Return [X, Y] of the center of cell containing provided text 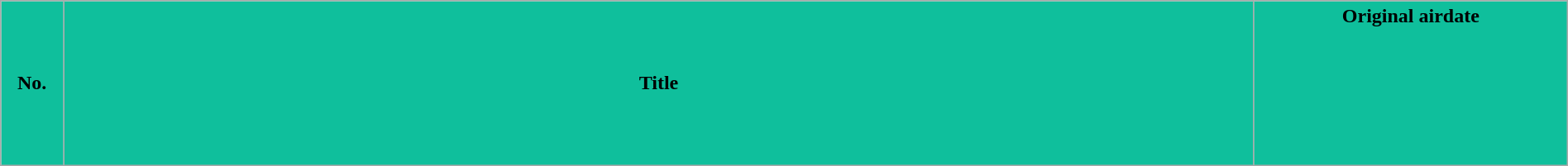
Original airdate [1411, 83]
No. [32, 83]
Title [659, 83]
